Capture the cell that displays the provided text and extract its [X, Y] central coordinate. 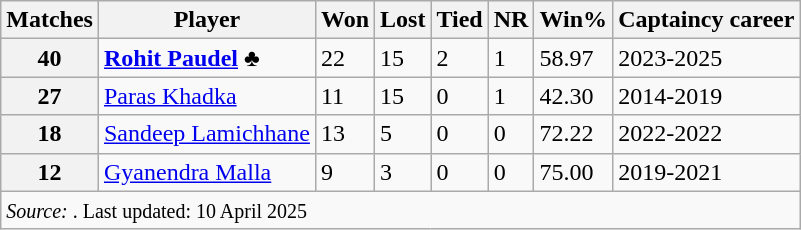
5 [403, 134]
27 [50, 96]
Win% [574, 20]
Captaincy career [706, 20]
75.00 [574, 172]
58.97 [574, 58]
Source: . Last updated: 10 April 2025 [400, 210]
Won [344, 20]
3 [403, 172]
2023-2025 [706, 58]
Rohit Paudel ♣ [206, 58]
Sandeep Lamichhane [206, 134]
Matches [50, 20]
13 [344, 134]
2 [460, 58]
Gyanendra Malla [206, 172]
Lost [403, 20]
22 [344, 58]
Player [206, 20]
18 [50, 134]
12 [50, 172]
40 [50, 58]
9 [344, 172]
42.30 [574, 96]
11 [344, 96]
Paras Khadka [206, 96]
72.22 [574, 134]
NR [511, 20]
Tied [460, 20]
2022-2022 [706, 134]
2019-2021 [706, 172]
2014-2019 [706, 96]
